Identify which cell holds the provided text, then report its [x, y] central coordinate. 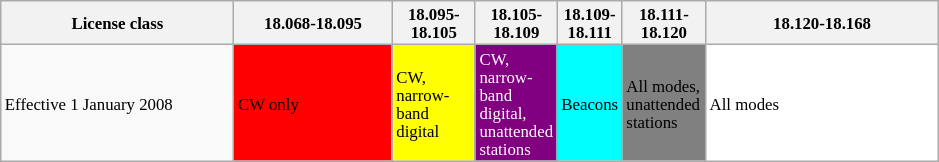
CW only [313, 103]
CW, narrow-band digital, unattended stations [516, 103]
18.109-18.111 [590, 23]
All modes [822, 103]
License class [118, 23]
18.068-18.095 [313, 23]
18.105-18.109 [516, 23]
18.111-18.120 [664, 23]
Effective 1 January 2008 [118, 103]
Beacons [590, 103]
All modes, unattended stations [664, 103]
CW, narrow-band digital [434, 103]
18.120-18.168 [822, 23]
18.095-18.105 [434, 23]
